Provide the (X, Y) coordinate of the cell's center where the given text is located.  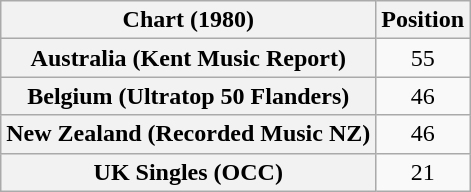
21 (423, 172)
Chart (1980) (188, 20)
55 (423, 58)
UK Singles (OCC) (188, 172)
Position (423, 20)
Belgium (Ultratop 50 Flanders) (188, 96)
New Zealand (Recorded Music NZ) (188, 134)
Australia (Kent Music Report) (188, 58)
